Detect which cell encompasses the target text, then output its [x, y] center coordinate. 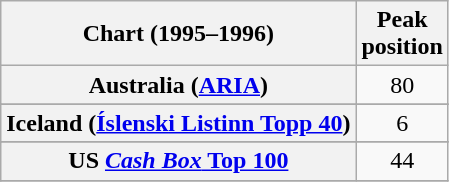
Peakposition [402, 34]
Chart (1995–1996) [178, 34]
US Cash Box Top 100 [178, 161]
80 [402, 85]
Iceland (Íslenski Listinn Topp 40) [178, 123]
44 [402, 161]
Australia (ARIA) [178, 85]
6 [402, 123]
